Provide the [X, Y] coordinate of the cell's center where the given text is located.  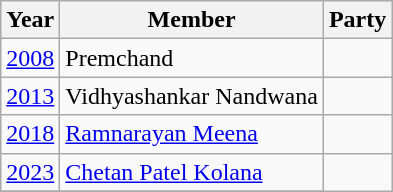
2023 [30, 172]
Ramnarayan Meena [192, 134]
Year [30, 20]
Vidhyashankar Nandwana [192, 96]
2013 [30, 96]
Premchand [192, 58]
Member [192, 20]
Chetan Patel Kolana [192, 172]
2008 [30, 58]
Party [357, 20]
2018 [30, 134]
